Identify which cell holds the provided text, then report its [x, y] central coordinate. 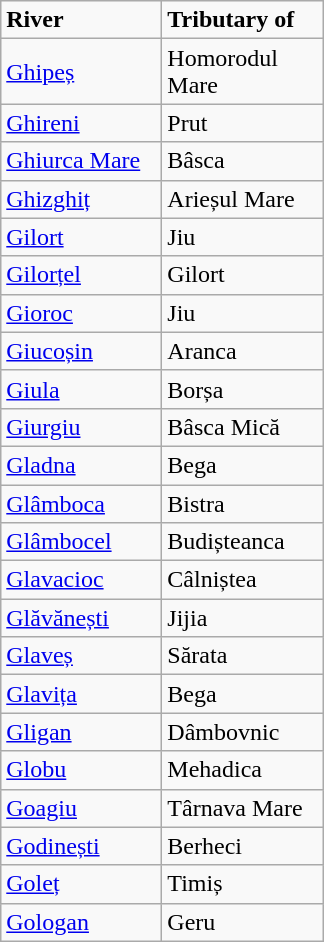
Aranca [242, 351]
Gladna [82, 465]
Timiș [242, 884]
Borșa [242, 389]
Giucoșin [82, 351]
Târnava Mare [242, 808]
Ghireni [82, 123]
Jijia [242, 618]
Ghipeș [82, 72]
Godinești [82, 846]
Budișteanca [242, 542]
Gioroc [82, 313]
Bâsca [242, 161]
Glâmbocel [82, 542]
Dâmbovnic [242, 732]
Tributary of [242, 20]
Câlniștea [242, 580]
Mehadica [242, 770]
Giurgiu [82, 427]
Arieșul Mare [242, 199]
Geru [242, 922]
Ghiurca Mare [82, 161]
Gologan [82, 922]
Sărata [242, 656]
Globu [82, 770]
Homorodul Mare [242, 72]
Bistra [242, 503]
Gilorțel [82, 275]
Glâmboca [82, 503]
River [82, 20]
Ghizghiț [82, 199]
Bâsca Mică [242, 427]
Prut [242, 123]
Goleț [82, 884]
Glavița [82, 694]
Glăvănești [82, 618]
Berheci [242, 846]
Glavacioc [82, 580]
Goagiu [82, 808]
Giula [82, 389]
Gligan [82, 732]
Glaveș [82, 656]
